Capture the cell that displays the provided text and extract its (x, y) central coordinate. 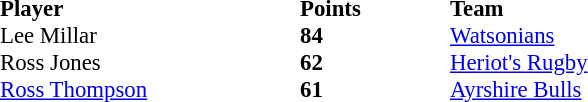
62 (375, 62)
Ross Jones (150, 62)
84 (375, 36)
Lee Millar (150, 36)
